Return [x, y] of the center of cell containing provided text 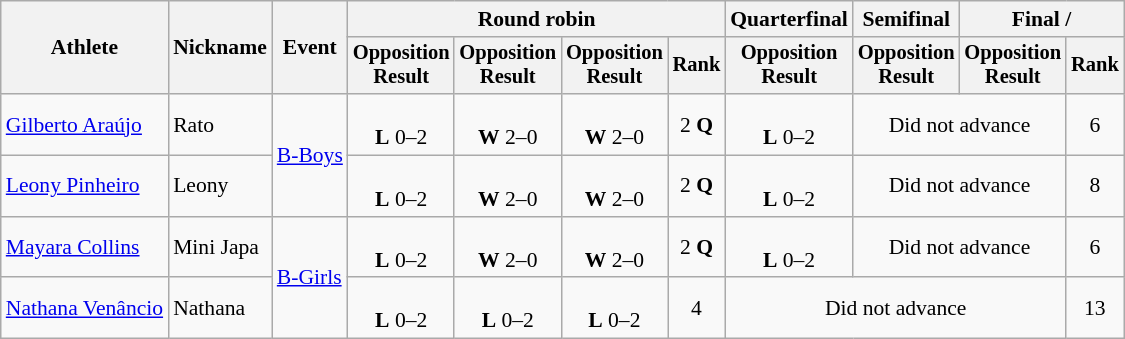
Mayara Collins [84, 248]
Quarterfinal [789, 19]
Nathana [220, 308]
Semifinal [906, 19]
4 [697, 308]
Gilberto Araújo [84, 124]
Nickname [220, 48]
Round robin [536, 19]
Rato [220, 124]
Nathana Venâncio [84, 308]
Event [310, 48]
B-Girls [310, 278]
Leony Pinheiro [84, 186]
B-Boys [310, 155]
13 [1095, 308]
Leony [220, 186]
Athlete [84, 48]
Mini Japa [220, 248]
8 [1095, 186]
Final / [1041, 19]
